Return [X, Y] of the center of cell containing provided text 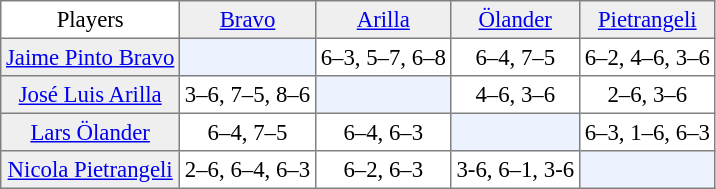
Jaime Pinto Bravo [90, 57]
Bravo [248, 20]
Players [90, 20]
2–6, 6–4, 6–3 [248, 170]
Nicola Pietrangeli [90, 170]
José Luis Arilla [90, 95]
Arilla [383, 20]
3–6, 7–5, 8–6 [248, 95]
6–4, 6–3 [383, 132]
6–2, 4–6, 3–6 [647, 57]
6–3, 5–7, 6–8 [383, 57]
4–6, 3–6 [515, 95]
2–6, 3–6 [647, 95]
Ölander [515, 20]
Pietrangeli [647, 20]
3-6, 6–1, 3-6 [515, 170]
Lars Ölander [90, 132]
6–2, 6–3 [383, 170]
6–3, 1–6, 6–3 [647, 132]
